Scan for the cell matching the given text and deliver its (x, y) coordinate at center. 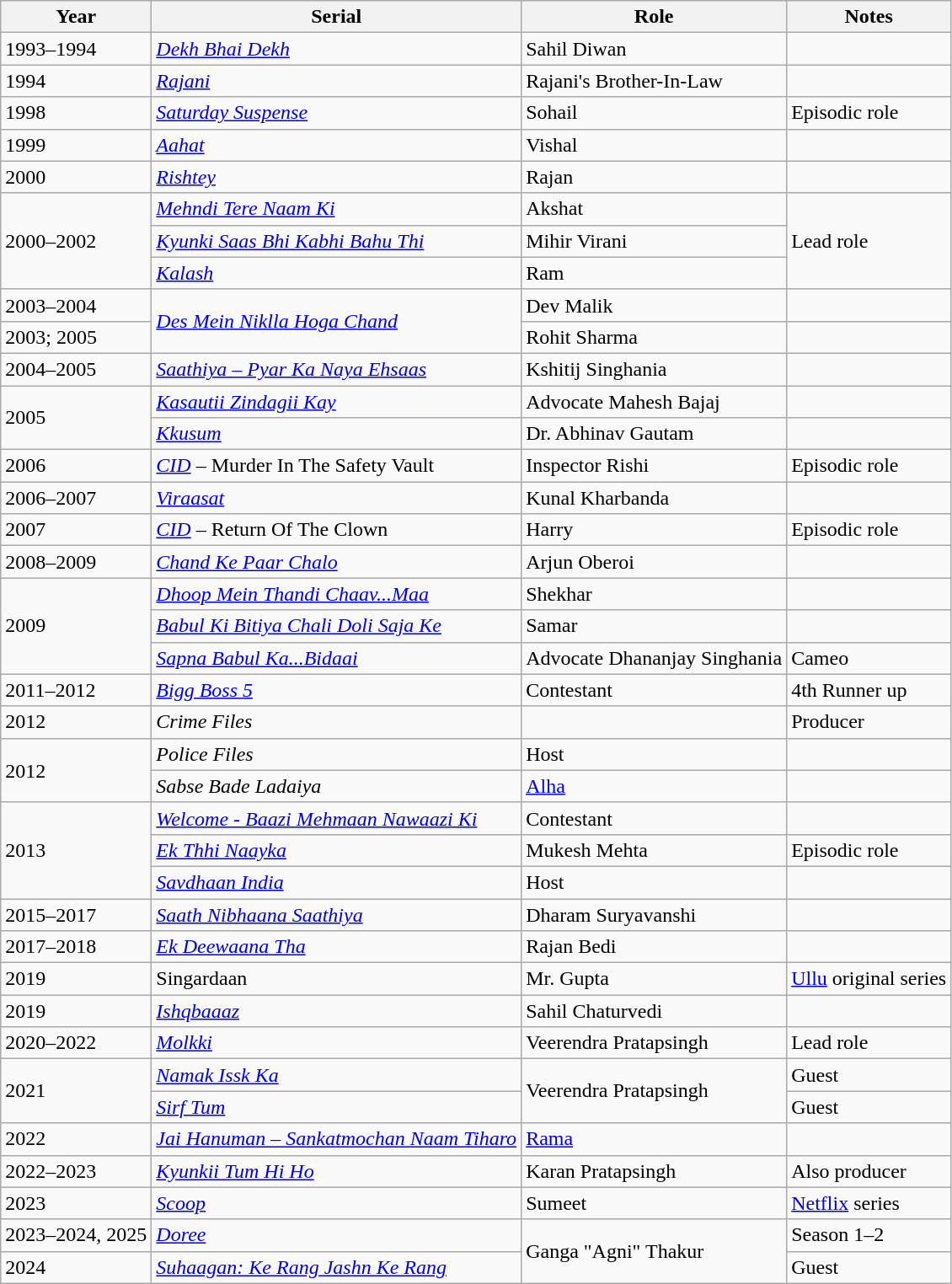
2021 (76, 1091)
Year (76, 17)
Kalash (337, 273)
Suhaagan: Ke Rang Jashn Ke Rang (337, 1267)
Sohail (654, 113)
2017–2018 (76, 947)
Welcome - Baazi Mehmaan Nawaazi Ki (337, 818)
2007 (76, 530)
1993–1994 (76, 49)
Babul Ki Bitiya Chali Doli Saja Ke (337, 626)
Netflix series (869, 1203)
Ishqbaaaz (337, 1011)
Des Mein Niklla Hoga Chand (337, 321)
Rishtey (337, 177)
Chand Ke Paar Chalo (337, 562)
Samar (654, 626)
4th Runner up (869, 690)
2023 (76, 1203)
Mr. Gupta (654, 979)
Ullu original series (869, 979)
Bigg Boss 5 (337, 690)
Molkki (337, 1043)
Kkusum (337, 434)
Role (654, 17)
Shekhar (654, 594)
Akshat (654, 209)
2003; 2005 (76, 337)
2020–2022 (76, 1043)
Ganga "Agni" Thakur (654, 1251)
Arjun Oberoi (654, 562)
Producer (869, 722)
Rajani's Brother-In-Law (654, 81)
Mihir Virani (654, 241)
Singardaan (337, 979)
Viraasat (337, 498)
Ek Thhi Naayka (337, 850)
Ram (654, 273)
2008–2009 (76, 562)
Dr. Abhinav Gautam (654, 434)
Also producer (869, 1171)
Kyunki Saas Bhi Kabhi Bahu Thi (337, 241)
Advocate Mahesh Bajaj (654, 402)
Rajan Bedi (654, 947)
1994 (76, 81)
2013 (76, 850)
2000–2002 (76, 241)
Inspector Rishi (654, 466)
Notes (869, 17)
2000 (76, 177)
Police Files (337, 754)
Kyunkii Tum Hi Ho (337, 1171)
Sirf Tum (337, 1107)
Season 1–2 (869, 1235)
Harry (654, 530)
Kunal Kharbanda (654, 498)
Saturday Suspense (337, 113)
2022–2023 (76, 1171)
1999 (76, 145)
Jai Hanuman – Sankatmochan Naam Tiharo (337, 1139)
2009 (76, 626)
Cameo (869, 658)
2011–2012 (76, 690)
CID – Return Of The Clown (337, 530)
Sabse Bade Ladaiya (337, 786)
Aahat (337, 145)
Rajani (337, 81)
Dhoop Mein Thandi Chaav...Maa (337, 594)
Kasautii Zindagii Kay (337, 402)
Scoop (337, 1203)
Sahil Diwan (654, 49)
Advocate Dhananjay Singhania (654, 658)
CID – Murder In The Safety Vault (337, 466)
Mehndi Tere Naam Ki (337, 209)
Saathiya – Pyar Ka Naya Ehsaas (337, 369)
Savdhaan India (337, 882)
Crime Files (337, 722)
2015–2017 (76, 914)
Kshitij Singhania (654, 369)
2022 (76, 1139)
Serial (337, 17)
Sapna Babul Ka...Bidaai (337, 658)
1998 (76, 113)
2006 (76, 466)
Mukesh Mehta (654, 850)
Rohit Sharma (654, 337)
Rama (654, 1139)
2006–2007 (76, 498)
Vishal (654, 145)
Namak Issk Ka (337, 1075)
Alha (654, 786)
Dharam Suryavanshi (654, 914)
Sumeet (654, 1203)
Dev Malik (654, 305)
Dekh Bhai Dekh (337, 49)
2005 (76, 418)
Doree (337, 1235)
Karan Pratapsingh (654, 1171)
2004–2005 (76, 369)
Ek Deewaana Tha (337, 947)
2024 (76, 1267)
Saath Nibhaana Saathiya (337, 914)
Sahil Chaturvedi (654, 1011)
2023–2024, 2025 (76, 1235)
2003–2004 (76, 305)
Rajan (654, 177)
